Detect which cell encompasses the target text, then output its [X, Y] center coordinate. 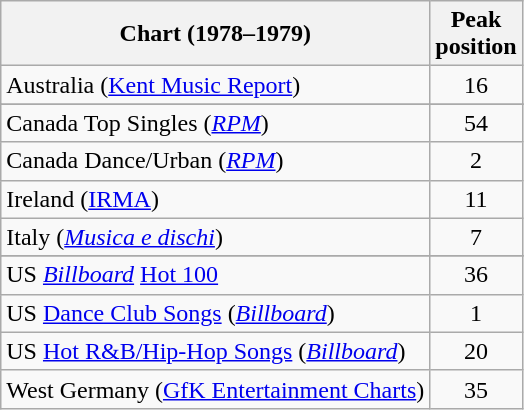
36 [476, 275]
US Hot R&B/Hip-Hop Songs (Billboard) [216, 351]
7 [476, 237]
Chart (1978–1979) [216, 34]
US Billboard Hot 100 [216, 275]
11 [476, 199]
16 [476, 85]
54 [476, 123]
35 [476, 389]
Peakposition [476, 34]
20 [476, 351]
Ireland (IRMA) [216, 199]
2 [476, 161]
West Germany (GfK Entertainment Charts) [216, 389]
US Dance Club Songs (Billboard) [216, 313]
Canada Top Singles (RPM) [216, 123]
Canada Dance/Urban (RPM) [216, 161]
1 [476, 313]
Italy (Musica e dischi) [216, 237]
Australia (Kent Music Report) [216, 85]
